Detect which cell encompasses the target text, then output its [X, Y] center coordinate. 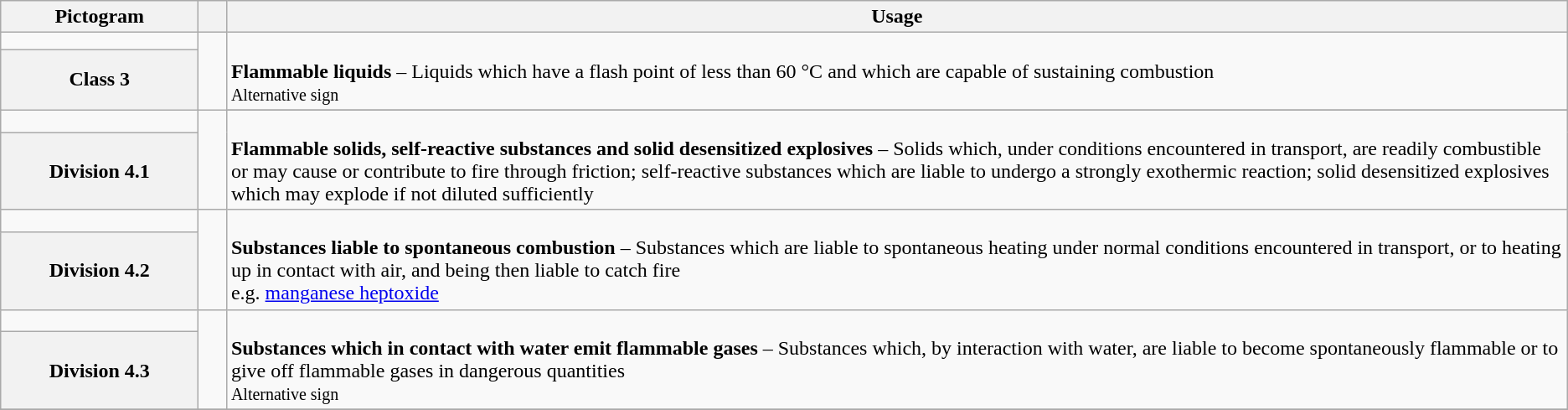
Flammable liquids – Liquids which have a flash point of less than 60 °C and which are capable of sustaining combustion Alternative sign [896, 71]
Pictogram [100, 17]
Class 3 [100, 80]
Division 4.3 [100, 371]
Division 4.1 [100, 171]
Usage [896, 17]
Division 4.2 [100, 271]
